Extract the (X, Y) coordinate from the center of the cell holding the provided text.  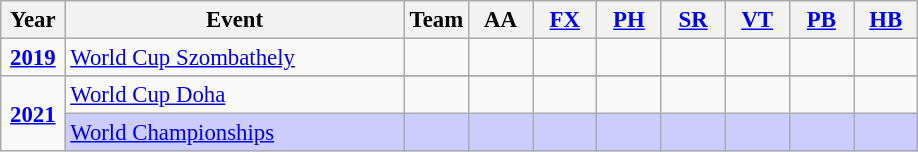
Event (234, 20)
Team (436, 20)
PB (821, 20)
FX (565, 20)
SR (693, 20)
AA (500, 20)
PH (629, 20)
HB (886, 20)
World Cup Szombathely (234, 58)
World Cup Doha (234, 95)
2021 (33, 114)
VT (757, 20)
World Championships (234, 133)
2019 (33, 58)
Year (33, 20)
